Pinpoint the cell where the given text exists, returning its (x, y) midpoint coordinate. 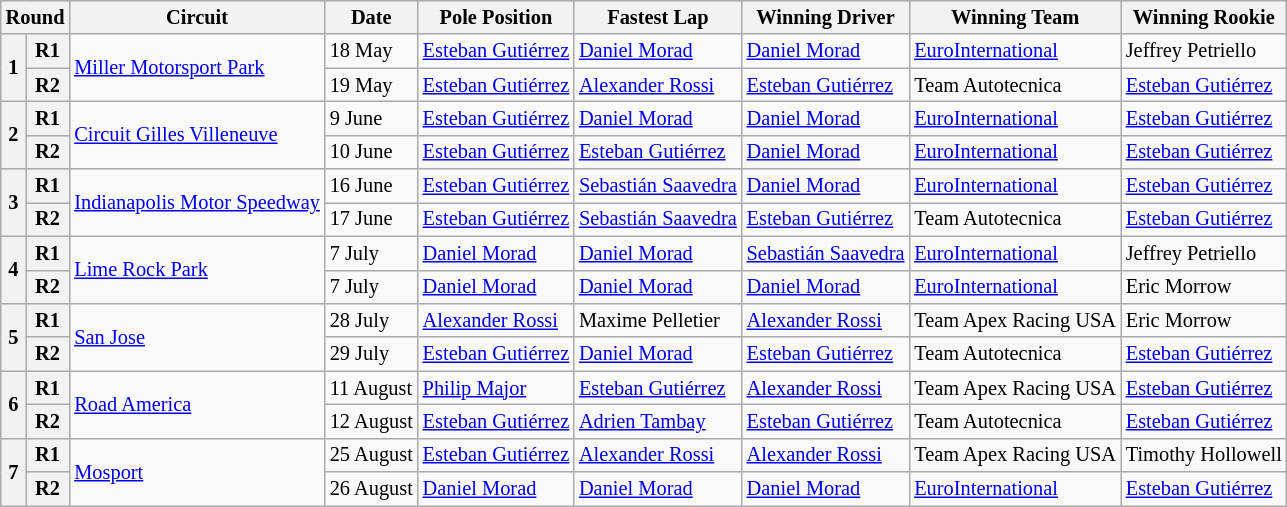
29 July (372, 354)
28 July (372, 320)
Fastest Lap (658, 17)
Round (36, 17)
17 June (372, 219)
Circuit Gilles Villeneuve (196, 134)
Philip Major (496, 388)
16 June (372, 186)
Winning Driver (826, 17)
6 (14, 404)
4 (14, 270)
12 August (372, 421)
San Jose (196, 336)
Lime Rock Park (196, 270)
9 June (372, 118)
26 August (372, 489)
Pole Position (496, 17)
1 (14, 68)
5 (14, 336)
25 August (372, 455)
Indianapolis Motor Speedway (196, 202)
Road America (196, 404)
10 June (372, 152)
Adrien Tambay (658, 421)
Winning Rookie (1204, 17)
Mosport (196, 472)
Circuit (196, 17)
3 (14, 202)
Maxime Pelletier (658, 320)
2 (14, 134)
7 (14, 472)
Miller Motorsport Park (196, 68)
Timothy Hollowell (1204, 455)
11 August (372, 388)
Winning Team (1015, 17)
18 May (372, 51)
Date (372, 17)
19 May (372, 85)
